Find where the given text appears and provide that cell's center as (x, y) coordinate. 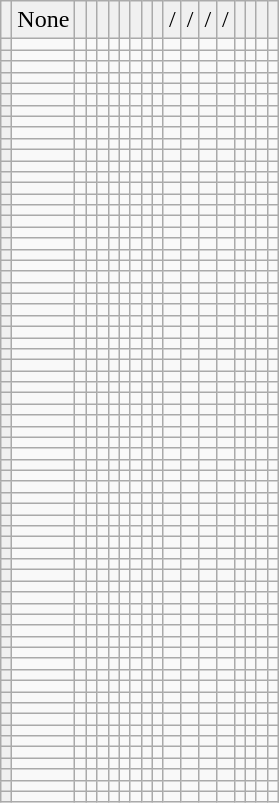
None (44, 20)
